Find where the given text appears and provide that cell's center as (X, Y) coordinate. 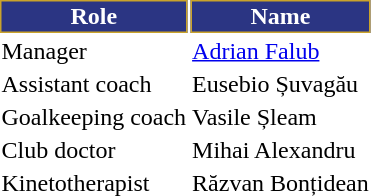
Role (94, 16)
Vasile Șleam (281, 117)
Name (281, 16)
Club doctor (94, 150)
Mihai Alexandru (281, 150)
Manager (94, 51)
Goalkeeping coach (94, 117)
Assistant coach (94, 84)
Eusebio Șuvagău (281, 84)
Adrian Falub (281, 51)
